Extract the (X, Y) coordinate from the center of the cell holding the provided text.  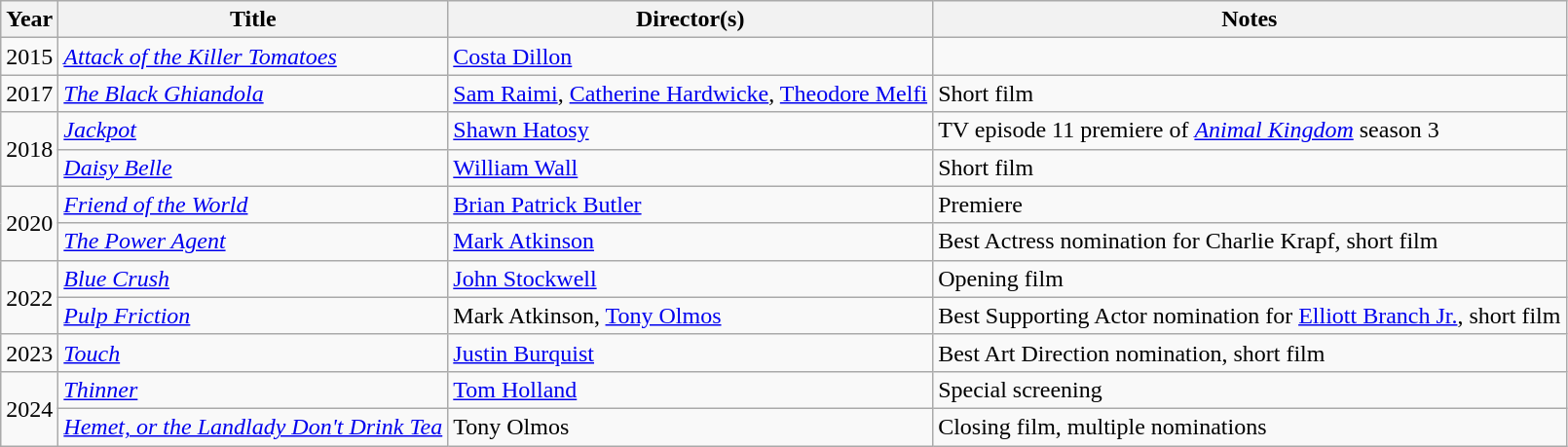
2020 (29, 223)
2018 (29, 149)
The Black Ghiandola (253, 93)
The Power Agent (253, 242)
Tony Olmos (691, 427)
William Wall (691, 168)
Jackpot (253, 130)
Pulp Friction (253, 316)
Title (253, 19)
Opening film (1250, 279)
Premiere (1250, 205)
TV episode 11 premiere of Animal Kingdom season 3 (1250, 130)
Thinner (253, 390)
Attack of the Killer Tomatoes (253, 56)
Brian Patrick Butler (691, 205)
Costa Dillon (691, 56)
2023 (29, 353)
Friend of the World (253, 205)
Hemet, or the Landlady Don't Drink Tea (253, 427)
Mark Atkinson (691, 242)
Best Art Direction nomination, short film (1250, 353)
Justin Burquist (691, 353)
2015 (29, 56)
2022 (29, 297)
Best Supporting Actor nomination for Elliott Branch Jr., short film (1250, 316)
Sam Raimi, Catherine Hardwicke, Theodore Melfi (691, 93)
2017 (29, 93)
Special screening (1250, 390)
Mark Atkinson, Tony Olmos (691, 316)
2024 (29, 408)
Closing film, multiple nominations (1250, 427)
Best Actress nomination for Charlie Krapf, short film (1250, 242)
Daisy Belle (253, 168)
Shawn Hatosy (691, 130)
Year (29, 19)
Blue Crush (253, 279)
Director(s) (691, 19)
Tom Holland (691, 390)
Notes (1250, 19)
John Stockwell (691, 279)
Touch (253, 353)
